Output the [x, y] coordinate of the center of the cell containing the given text.  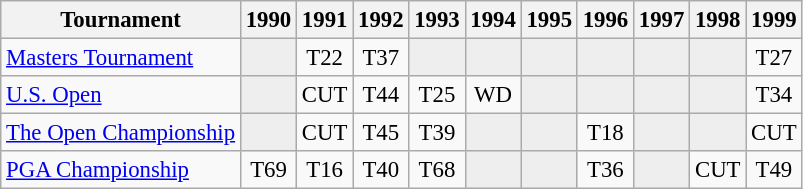
T37 [381, 58]
T16 [325, 170]
T40 [381, 170]
Masters Tournament [121, 58]
1997 [661, 20]
Tournament [121, 20]
1996 [605, 20]
1993 [437, 20]
1990 [268, 20]
1991 [325, 20]
T34 [774, 95]
T36 [605, 170]
1995 [549, 20]
WD [493, 95]
T44 [381, 95]
1994 [493, 20]
T45 [381, 133]
T49 [774, 170]
The Open Championship [121, 133]
PGA Championship [121, 170]
T22 [325, 58]
T27 [774, 58]
1992 [381, 20]
1998 [718, 20]
T68 [437, 170]
T69 [268, 170]
T18 [605, 133]
T39 [437, 133]
1999 [774, 20]
T25 [437, 95]
U.S. Open [121, 95]
